Return [X, Y] of the center of cell containing provided text 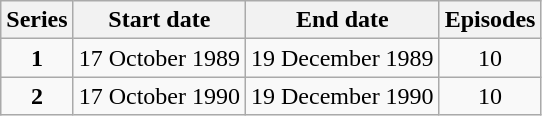
19 December 1989 [342, 58]
End date [342, 20]
17 October 1990 [159, 96]
2 [37, 96]
19 December 1990 [342, 96]
1 [37, 58]
Episodes [490, 20]
Start date [159, 20]
17 October 1989 [159, 58]
Series [37, 20]
